Search for the cell housing the specified text and yield its [X, Y] center coordinate. 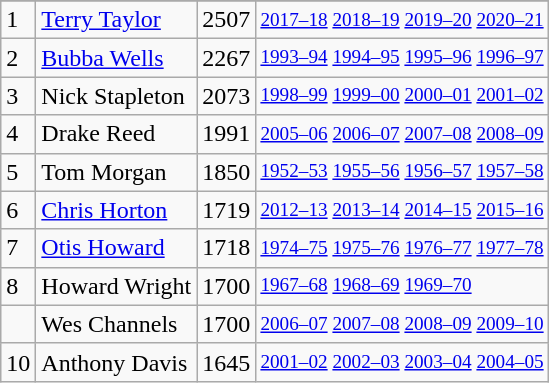
2006–07 2007–08 2008–09 2009–10 [402, 324]
2001–02 2002–03 2003–04 2004–05 [402, 362]
2 [18, 58]
Drake Reed [116, 134]
2267 [226, 58]
5 [18, 172]
1993–94 1994–95 1995–96 1996–97 [402, 58]
7 [18, 248]
3 [18, 96]
1719 [226, 210]
1998–99 1999–00 2000–01 2001–02 [402, 96]
6 [18, 210]
Howard Wright [116, 286]
1718 [226, 248]
1850 [226, 172]
Anthony Davis [116, 362]
4 [18, 134]
Tom Morgan [116, 172]
8 [18, 286]
1645 [226, 362]
1 [18, 20]
2073 [226, 96]
Terry Taylor [116, 20]
Bubba Wells [116, 58]
1967–68 1968–69 1969–70 [402, 286]
2507 [226, 20]
1974–75 1975–76 1976–77 1977–78 [402, 248]
1991 [226, 134]
2012–13 2013–14 2014–15 2015–16 [402, 210]
Otis Howard [116, 248]
2005–06 2006–07 2007–08 2008–09 [402, 134]
Chris Horton [116, 210]
Wes Channels [116, 324]
2017–18 2018–19 2019–20 2020–21 [402, 20]
Nick Stapleton [116, 96]
1952–53 1955–56 1956–57 1957–58 [402, 172]
10 [18, 362]
